Scan for the cell matching the given text and deliver its (x, y) coordinate at center. 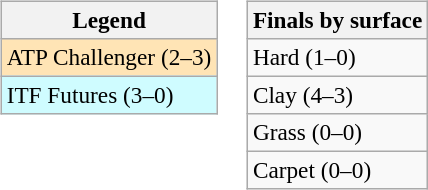
Carpet (0–0) (337, 171)
Hard (1–0) (337, 57)
ATP Challenger (2–3) (108, 57)
Legend (108, 20)
ITF Futures (3–0) (108, 95)
Finals by surface (337, 20)
Clay (4–3) (337, 95)
Grass (0–0) (337, 133)
